Output the (X, Y) coordinate of the center of the cell containing the given text.  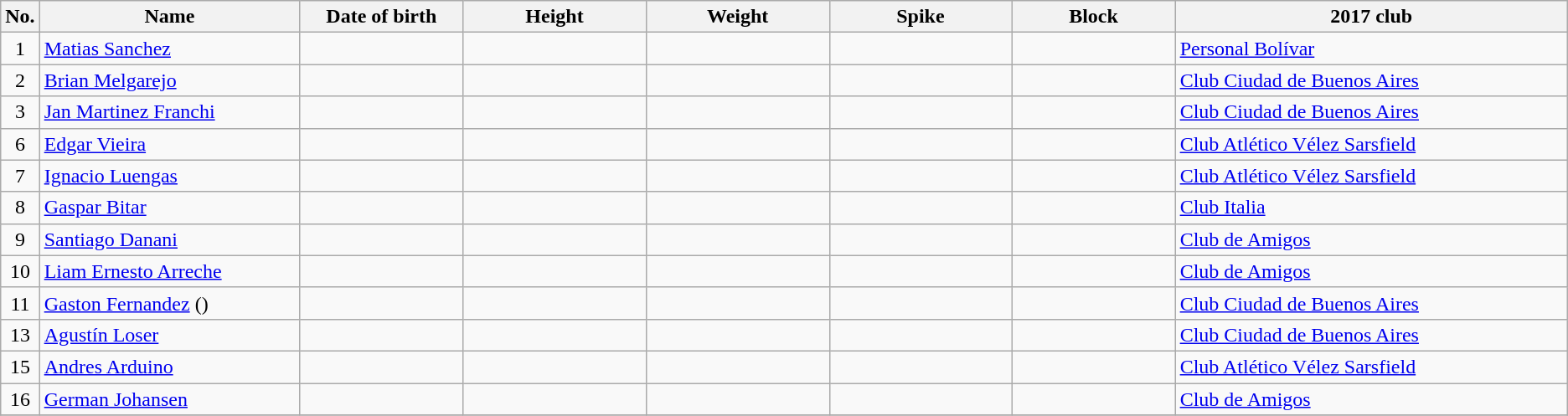
Personal Bolívar (1371, 49)
13 (20, 335)
6 (20, 144)
German Johansen (169, 399)
9 (20, 239)
Liam Ernesto Arreche (169, 271)
Name (169, 17)
Spike (921, 17)
Date of birth (382, 17)
2017 club (1371, 17)
No. (20, 17)
Block (1094, 17)
11 (20, 303)
1 (20, 49)
Club Italia (1371, 208)
Santiago Danani (169, 239)
Gaspar Bitar (169, 208)
7 (20, 176)
10 (20, 271)
16 (20, 399)
Ignacio Luengas (169, 176)
Andres Arduino (169, 367)
Height (554, 17)
Edgar Vieira (169, 144)
Jan Martinez Franchi (169, 112)
3 (20, 112)
Matias Sanchez (169, 49)
Brian Melgarejo (169, 80)
15 (20, 367)
8 (20, 208)
2 (20, 80)
Weight (737, 17)
Agustín Loser (169, 335)
Gaston Fernandez () (169, 303)
